Return [X, Y] of the center of cell containing provided text 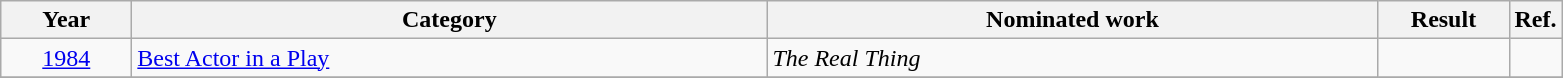
Year [66, 20]
The Real Thing [1072, 58]
Ref. [1536, 20]
Category [450, 20]
1984 [66, 58]
Result [1444, 20]
Nominated work [1072, 20]
Best Actor in a Play [450, 58]
